Capture the cell that displays the provided text and extract its (x, y) central coordinate. 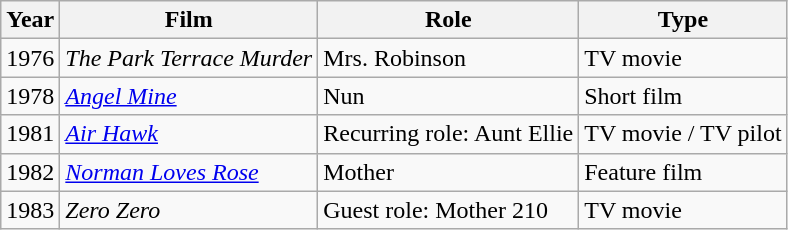
Mrs. Robinson (448, 58)
Norman Loves Rose (189, 172)
Mother (448, 172)
Feature film (683, 172)
1976 (30, 58)
TV movie / TV pilot (683, 134)
Zero Zero (189, 210)
1982 (30, 172)
Nun (448, 96)
Recurring role: Aunt Ellie (448, 134)
1981 (30, 134)
Short film (683, 96)
1978 (30, 96)
Guest role: Mother 210 (448, 210)
Type (683, 20)
Year (30, 20)
Film (189, 20)
Air Hawk (189, 134)
The Park Terrace Murder (189, 58)
Angel Mine (189, 96)
1983 (30, 210)
Role (448, 20)
